Find where the given text appears and provide that cell's center as [X, Y] coordinate. 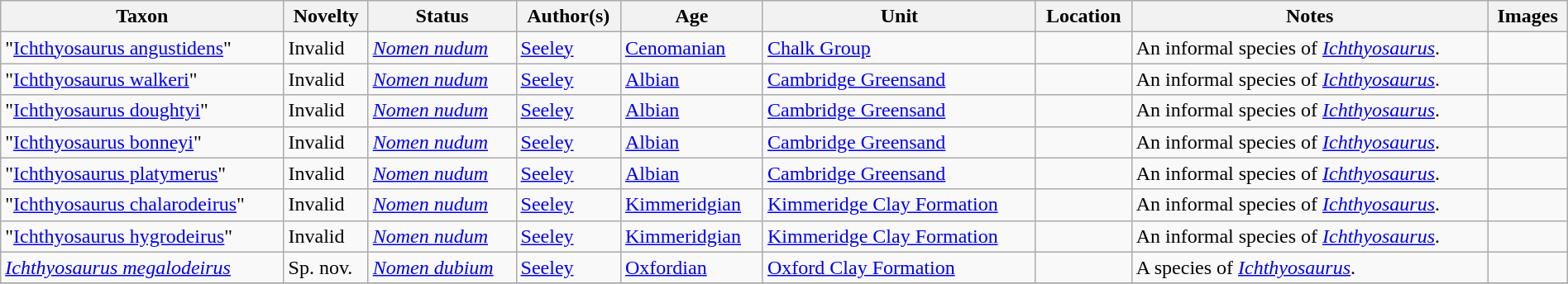
Author(s) [568, 17]
Chalk Group [899, 48]
Ichthyosaurus megalodeirus [142, 267]
"Ichthyosaurus platymerus" [142, 173]
"Ichthyosaurus doughtyi" [142, 111]
Oxfordian [691, 267]
"Ichthyosaurus hygrodeirus" [142, 236]
A species of Ichthyosaurus. [1310, 267]
"Ichthyosaurus walkeri" [142, 79]
Sp. nov. [326, 267]
Oxford Clay Formation [899, 267]
Novelty [326, 17]
Taxon [142, 17]
Status [442, 17]
Location [1083, 17]
Age [691, 17]
Images [1527, 17]
Nomen dubium [442, 267]
"Ichthyosaurus angustidens" [142, 48]
"Ichthyosaurus bonneyi" [142, 142]
"Ichthyosaurus chalarodeirus" [142, 205]
Notes [1310, 17]
Unit [899, 17]
Cenomanian [691, 48]
